Search for the cell housing the specified text and yield its (x, y) center coordinate. 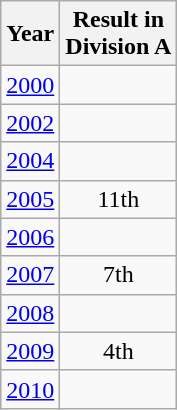
11th (118, 199)
2004 (30, 161)
2002 (30, 123)
7th (118, 275)
2006 (30, 237)
2007 (30, 275)
Result inDivision A (118, 34)
2009 (30, 351)
2010 (30, 389)
4th (118, 351)
Year (30, 34)
2008 (30, 313)
2005 (30, 199)
2000 (30, 85)
